Provide the [x, y] coordinate of the cell's center where the given text is located.  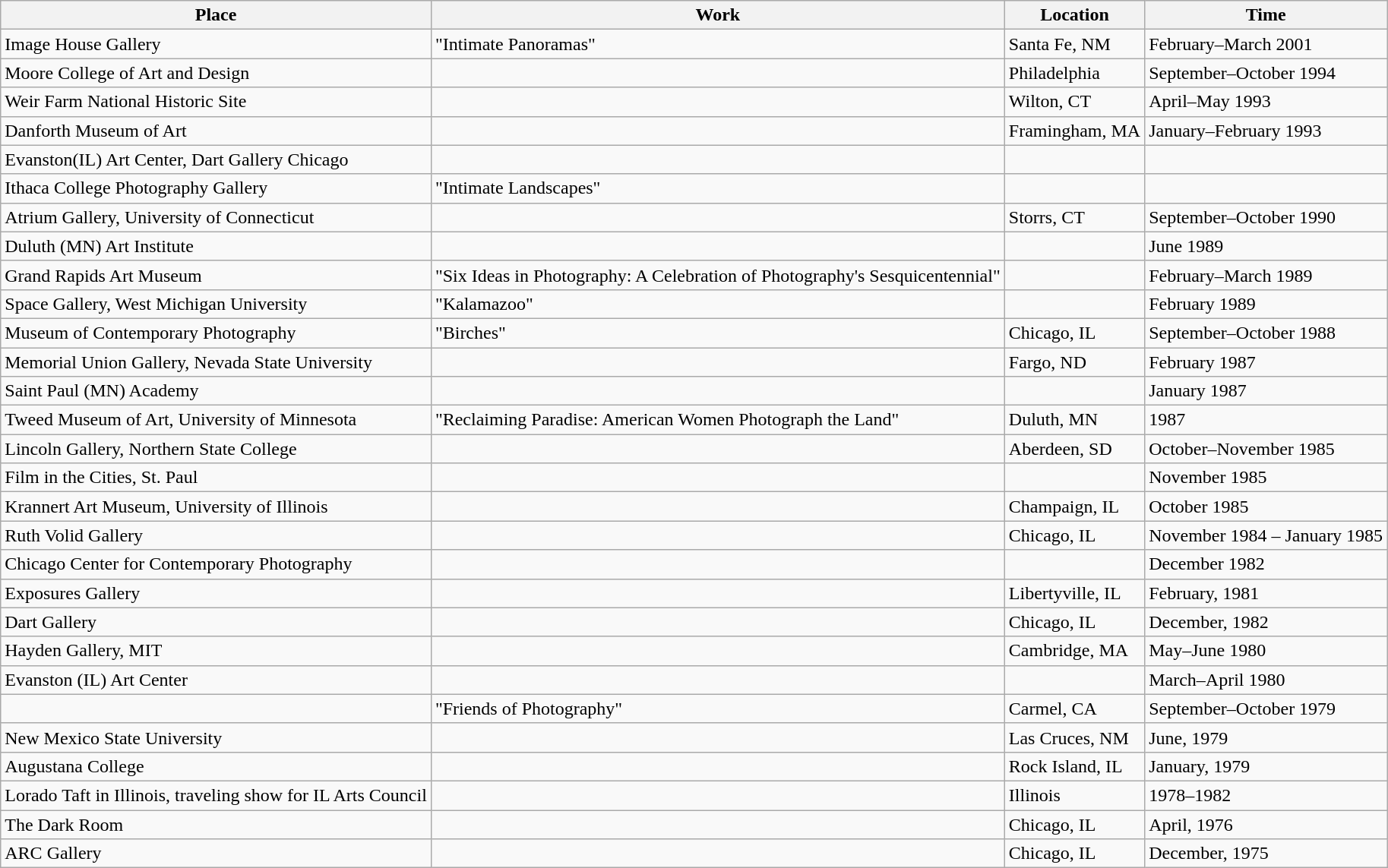
February 1987 [1266, 362]
Libertyville, IL [1074, 593]
Duluth (MN) Art Institute [216, 246]
January, 1979 [1266, 766]
Dart Gallery [216, 622]
September–October 1994 [1266, 73]
Exposures Gallery [216, 593]
May–June 1980 [1266, 651]
Hayden Gallery, MIT [216, 651]
October–November 1985 [1266, 449]
The Dark Room [216, 824]
April–May 1993 [1266, 102]
Aberdeen, SD [1074, 449]
"Reclaiming Paradise: American Women Photograph the Land" [717, 420]
Memorial Union Gallery, Nevada State University [216, 362]
Framingham, MA [1074, 131]
"Six Ideas in Photography: A Celebration of Photography's Sesquicentennial" [717, 275]
Location [1074, 15]
Champaign, IL [1074, 507]
Work [717, 15]
Ruth Volid Gallery [216, 535]
Krannert Art Museum, University of Illinois [216, 507]
Museum of Contemporary Photography [216, 333]
Time [1266, 15]
November 1985 [1266, 478]
Evanston (IL) Art Center [216, 680]
November 1984 – January 1985 [1266, 535]
Space Gallery, West Michigan University [216, 304]
ARC Gallery [216, 854]
February 1989 [1266, 304]
Weir Farm National Historic Site [216, 102]
Place [216, 15]
Danforth Museum of Art [216, 131]
June, 1979 [1266, 737]
December, 1982 [1266, 622]
"Birches" [717, 333]
Atrium Gallery, University of Connecticut [216, 217]
Tweed Museum of Art, University of Minnesota [216, 420]
Augustana College [216, 766]
September–October 1990 [1266, 217]
Lincoln Gallery, Northern State College [216, 449]
December 1982 [1266, 564]
"Kalamazoo" [717, 304]
Chicago Center for Contemporary Photography [216, 564]
Rock Island, IL [1074, 766]
December, 1975 [1266, 854]
February–March 1989 [1266, 275]
Evanston(IL) Art Center, Dart Gallery Chicago [216, 159]
Storrs, CT [1074, 217]
March–April 1980 [1266, 680]
June 1989 [1266, 246]
Fargo, ND [1074, 362]
"Friends of Photography" [717, 709]
Saint Paul (MN) Academy [216, 391]
January–February 1993 [1266, 131]
February–March 2001 [1266, 44]
Image House Gallery [216, 44]
1987 [1266, 420]
September–October 1988 [1266, 333]
Illinois [1074, 795]
Las Cruces, NM [1074, 737]
1978–1982 [1266, 795]
"Intimate Landscapes" [717, 188]
February, 1981 [1266, 593]
Film in the Cities, St. Paul [216, 478]
Cambridge, MA [1074, 651]
January 1987 [1266, 391]
Duluth, MN [1074, 420]
Lorado Taft in Illinois, traveling show for IL Arts Council [216, 795]
Grand Rapids Art Museum [216, 275]
Ithaca College Photography Gallery [216, 188]
October 1985 [1266, 507]
Moore College of Art and Design [216, 73]
April, 1976 [1266, 824]
"Intimate Panoramas" [717, 44]
Santa Fe, NM [1074, 44]
Carmel, CA [1074, 709]
New Mexico State University [216, 737]
Wilton, CT [1074, 102]
September–October 1979 [1266, 709]
Philadelphia [1074, 73]
